Identify which cell holds the provided text, then report its (x, y) central coordinate. 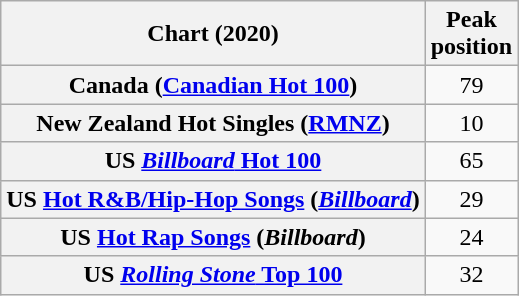
US Hot R&B/Hip-Hop Songs (Billboard) (213, 199)
32 (471, 275)
US Billboard Hot 100 (213, 161)
79 (471, 85)
29 (471, 199)
65 (471, 161)
Chart (2020) (213, 34)
New Zealand Hot Singles (RMNZ) (213, 123)
10 (471, 123)
Canada (Canadian Hot 100) (213, 85)
US Rolling Stone Top 100 (213, 275)
Peakposition (471, 34)
24 (471, 237)
US Hot Rap Songs (Billboard) (213, 237)
